Return (X, Y) of the center of cell containing provided text 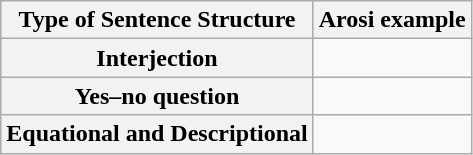
Equational and Descriptional (157, 134)
Yes–no question (157, 96)
Type of Sentence Structure (157, 20)
Arosi example (392, 20)
Interjection (157, 58)
